Provide the (X, Y) coordinate of the cell's center where the given text is located.  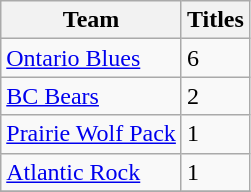
Team (92, 20)
BC Bears (92, 96)
6 (215, 58)
Ontario Blues (92, 58)
Atlantic Rock (92, 172)
Titles (215, 20)
Prairie Wolf Pack (92, 134)
2 (215, 96)
